Locate the cell with the specified text and output its (X, Y) center coordinate. 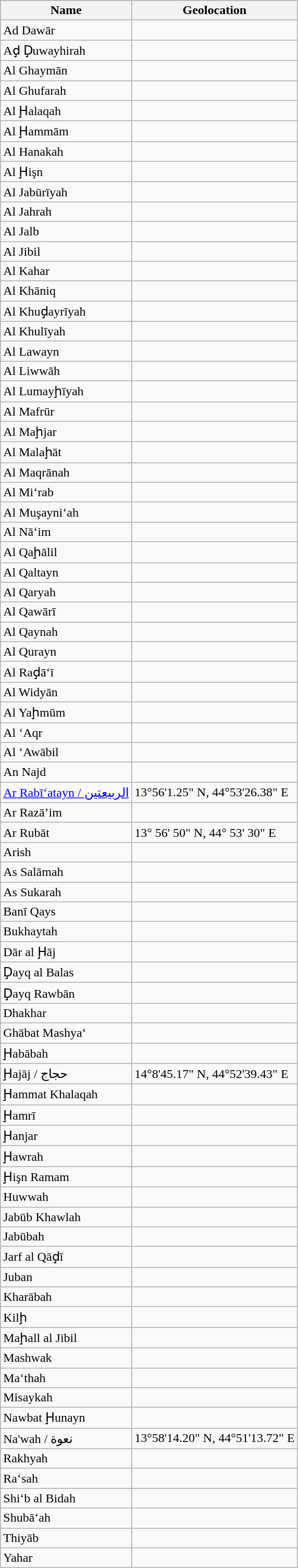
As Sukarah (66, 892)
Ma‘thah (66, 1377)
Al Ḩişn (66, 172)
14°8'45.17" N, 44°52'39.43" E (215, 1074)
Nawbat Ḩunayn (66, 1418)
Al Maqrānah (66, 472)
13°56'1.25" N, 44°53'26.38" E (215, 793)
Banī Qays (66, 912)
13° 56' 50" N, 44° 53' 30" E (215, 832)
Al Liwwāh (66, 371)
Shubā‘ah (66, 1518)
Al Qaryah (66, 592)
As Salāmah (66, 872)
Name (66, 10)
Al Ḩalaqah (66, 111)
Ad Dawār (66, 30)
Rakhyah (66, 1459)
Al Mafrūr (66, 411)
Al ‘Aqr (66, 733)
Al Khāniq (66, 291)
Al Nā‘im (66, 532)
Ḩabābah (66, 1053)
Al ‘Awābil (66, 752)
Ḩanjar (66, 1136)
Ḩawrah (66, 1156)
Ra‘sah (66, 1478)
Jarf al Qāḑī (66, 1257)
Ar Rabī‘atayn / الربيعتين (66, 793)
Kilḩ (66, 1317)
Maḩall al Jibil (66, 1338)
Al Ghaymān (66, 70)
Al Lumayḩīyah (66, 391)
Al Jibil (66, 252)
Al Maḩjar (66, 432)
Na'wah / نعوة (66, 1438)
Mashwak (66, 1358)
Geolocation (215, 10)
Ḑayq Rawbān (66, 993)
Bukhaytah (66, 932)
Aḑ Ḑuwayhirah (66, 51)
Ar Rubāt (66, 832)
Thiyāb (66, 1538)
Huwwah (66, 1197)
Al Qurayn (66, 651)
Al Malaḩāt (66, 453)
Al Yaḩmūm (66, 712)
Al Qawārī (66, 612)
Misaykah (66, 1398)
Ḩammat Khalaqah (66, 1095)
Al Mi‘rab (66, 492)
Al Khuḑayrīyah (66, 311)
Jabūbah (66, 1237)
Al Jahrah (66, 211)
Al Qaḩālil (66, 552)
Ḩişn Ramam (66, 1177)
Ḩamrī (66, 1115)
13°58'14.20" N, 44°51'13.72" E (215, 1438)
Al Khulīyah (66, 331)
Al Qaynah (66, 632)
An Najd (66, 772)
Ḑayq al Balas (66, 972)
Juban (66, 1277)
Al Lawayn (66, 351)
Dār al Ḩāj (66, 952)
Al Widyān (66, 692)
Yahar (66, 1558)
Ghābat Mashya‘ (66, 1033)
Al Muşayni‘ah (66, 512)
Ar Razā’im (66, 812)
Al Qaltayn (66, 572)
Jabūb Khawlah (66, 1217)
Al Hanakah (66, 152)
Al Jalb (66, 231)
Dhakhar (66, 1013)
Al Kahar (66, 271)
Ḩajāj / حجاج (66, 1074)
Shi‘b al Bidah (66, 1498)
Arish (66, 852)
Kharābah (66, 1297)
Al Jabūrīyah (66, 192)
Al Raḑā‘ī (66, 672)
Al Ghufarah (66, 90)
Al Ḩammām (66, 131)
